Return (x, y) of the center of cell containing provided text 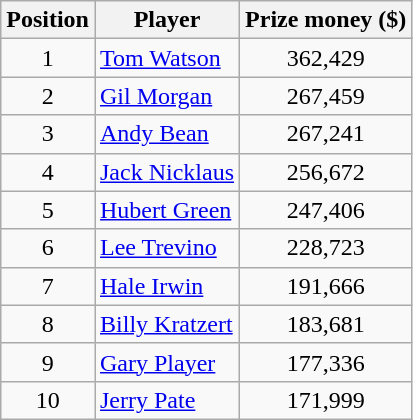
256,672 (326, 172)
Prize money ($) (326, 20)
Billy Kratzert (166, 324)
Jerry Pate (166, 400)
267,241 (326, 134)
183,681 (326, 324)
5 (48, 210)
177,336 (326, 362)
Lee Trevino (166, 248)
4 (48, 172)
Gary Player (166, 362)
247,406 (326, 210)
Gil Morgan (166, 96)
191,666 (326, 286)
10 (48, 400)
6 (48, 248)
9 (48, 362)
Hubert Green (166, 210)
Hale Irwin (166, 286)
228,723 (326, 248)
Tom Watson (166, 58)
Player (166, 20)
1 (48, 58)
171,999 (326, 400)
Jack Nicklaus (166, 172)
2 (48, 96)
3 (48, 134)
Position (48, 20)
267,459 (326, 96)
Andy Bean (166, 134)
7 (48, 286)
8 (48, 324)
362,429 (326, 58)
